Return the (X, Y) coordinate for the center point of the cell that contains the specified text.  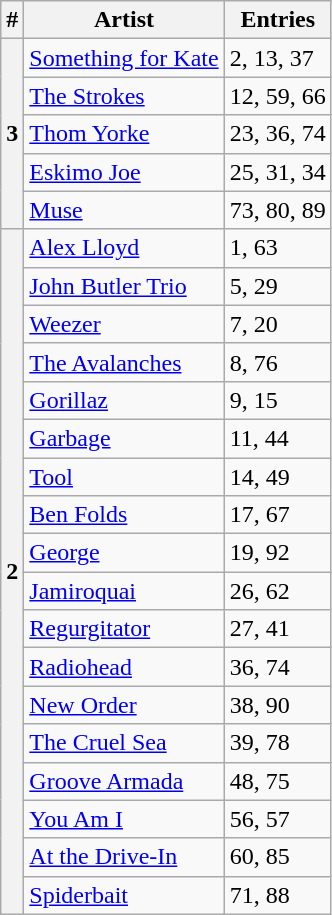
26, 62 (278, 591)
23, 36, 74 (278, 134)
Tool (124, 477)
5, 29 (278, 286)
Garbage (124, 438)
3 (12, 134)
# (12, 20)
Ben Folds (124, 515)
73, 80, 89 (278, 210)
19, 92 (278, 553)
56, 57 (278, 819)
Something for Kate (124, 58)
At the Drive-In (124, 857)
60, 85 (278, 857)
27, 41 (278, 629)
Entries (278, 20)
14, 49 (278, 477)
Muse (124, 210)
The Strokes (124, 96)
7, 20 (278, 324)
Alex Lloyd (124, 248)
17, 67 (278, 515)
Radiohead (124, 667)
The Avalanches (124, 362)
38, 90 (278, 705)
2, 13, 37 (278, 58)
You Am I (124, 819)
Eskimo Joe (124, 172)
George (124, 553)
71, 88 (278, 895)
8, 76 (278, 362)
Thom Yorke (124, 134)
12, 59, 66 (278, 96)
Regurgitator (124, 629)
Artist (124, 20)
John Butler Trio (124, 286)
1, 63 (278, 248)
Spiderbait (124, 895)
2 (12, 572)
11, 44 (278, 438)
25, 31, 34 (278, 172)
Groove Armada (124, 781)
9, 15 (278, 400)
39, 78 (278, 743)
Gorillaz (124, 400)
Weezer (124, 324)
The Cruel Sea (124, 743)
Jamiroquai (124, 591)
36, 74 (278, 667)
New Order (124, 705)
48, 75 (278, 781)
